Detect which cell encompasses the target text, then output its (x, y) center coordinate. 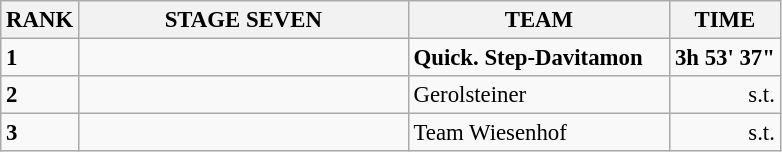
TIME (726, 20)
TEAM (538, 20)
2 (40, 95)
1 (40, 58)
RANK (40, 20)
Quick. Step-Davitamon (538, 58)
3 (40, 133)
3h 53' 37" (726, 58)
Team Wiesenhof (538, 133)
STAGE SEVEN (243, 20)
Gerolsteiner (538, 95)
